Capture the cell that displays the provided text and extract its [x, y] central coordinate. 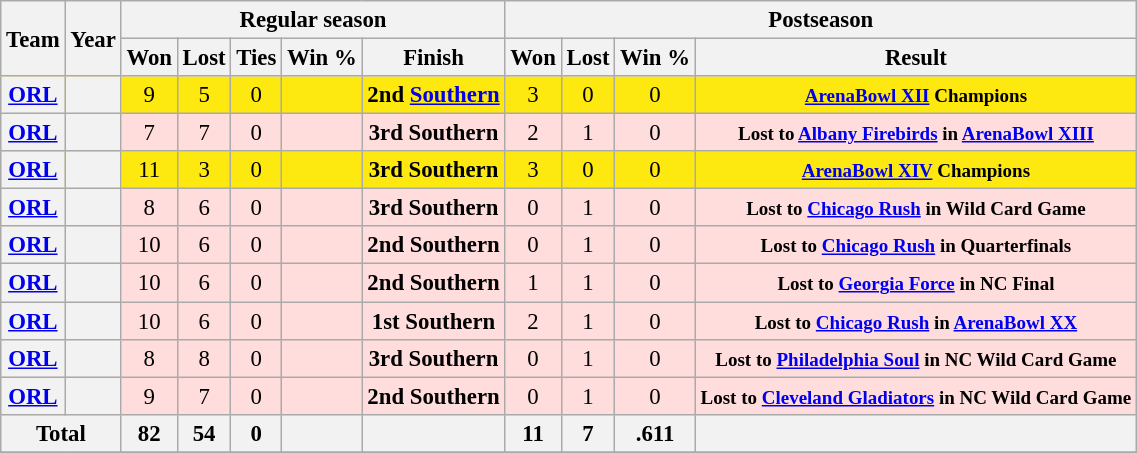
82 [149, 433]
5 [204, 95]
Lost to Chicago Rush in ArenaBowl XX [916, 321]
Regular season [313, 20]
Lost to Chicago Rush in Quarterfinals [916, 245]
Finish [434, 58]
54 [204, 433]
Total [61, 433]
Result [916, 58]
Ties [256, 58]
.611 [655, 433]
Lost to Cleveland Gladiators in NC Wild Card Game [916, 396]
Postseason [821, 20]
ArenaBowl XII Champions [916, 95]
Team [33, 38]
1st Southern [434, 321]
Lost to Philadelphia Soul in NC Wild Card Game [916, 358]
Lost to Albany Firebirds in ArenaBowl XIII [916, 133]
ArenaBowl XIV Champions [916, 170]
Lost to Georgia Force in NC Final [916, 283]
Year [93, 38]
Lost to Chicago Rush in Wild Card Game [916, 208]
